Return [x, y] of the center of cell containing provided text 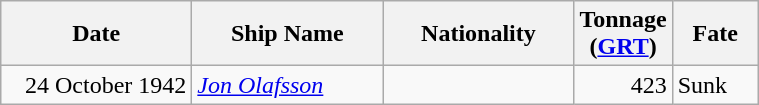
24 October 1942 [96, 85]
Fate [715, 34]
423 [623, 85]
Nationality [478, 34]
Tonnage(GRT) [623, 34]
Date [96, 34]
Sunk [715, 85]
Ship Name [288, 34]
Jon Olafsson [288, 85]
